Pinpoint the cell where the given text exists, returning its [x, y] midpoint coordinate. 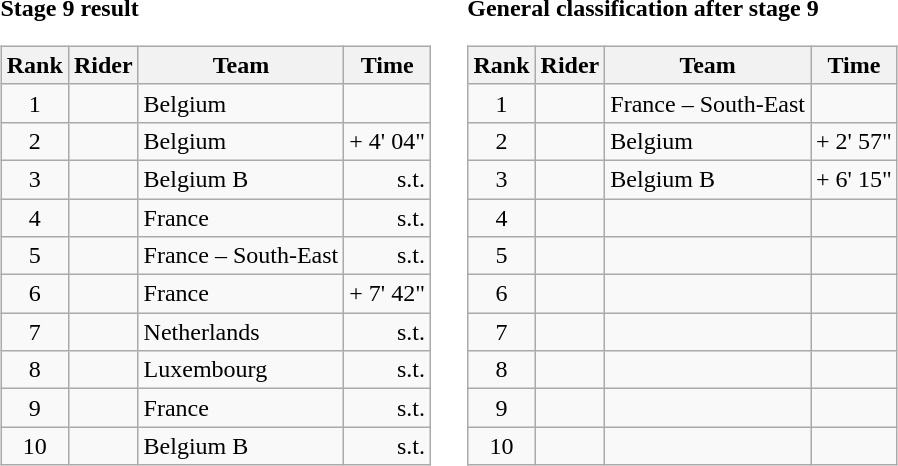
+ 4' 04" [388, 141]
+ 2' 57" [854, 141]
+ 7' 42" [388, 294]
Netherlands [241, 332]
+ 6' 15" [854, 179]
Luxembourg [241, 370]
